From the cell containing the given text, extract its center point as (x, y) coordinate. 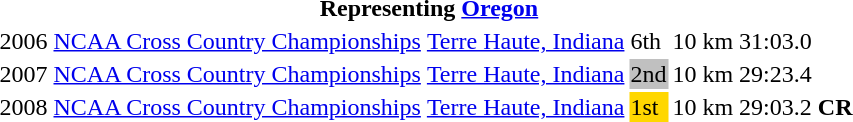
2nd (648, 74)
6th (648, 41)
1st (648, 107)
